Determine the [X, Y] coordinate at the center of the cell enclosing the given text.  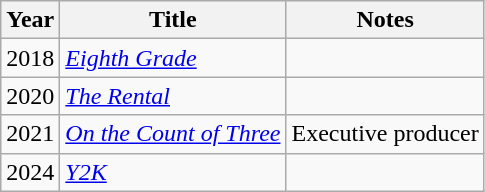
Eighth Grade [173, 58]
2024 [30, 172]
Year [30, 20]
2018 [30, 58]
The Rental [173, 96]
On the Count of Three [173, 134]
2021 [30, 134]
Notes [385, 20]
Executive producer [385, 134]
2020 [30, 96]
Title [173, 20]
Y2K [173, 172]
